Identify which cell holds the provided text, then report its [X, Y] central coordinate. 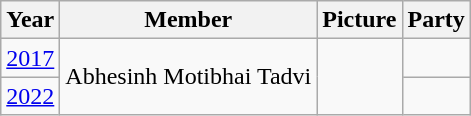
Abhesinh Motibhai Tadvi [188, 77]
2017 [30, 58]
Picture [360, 20]
Year [30, 20]
2022 [30, 96]
Member [188, 20]
Party [436, 20]
